Determine the (x, y) coordinate at the center of the cell enclosing the given text.  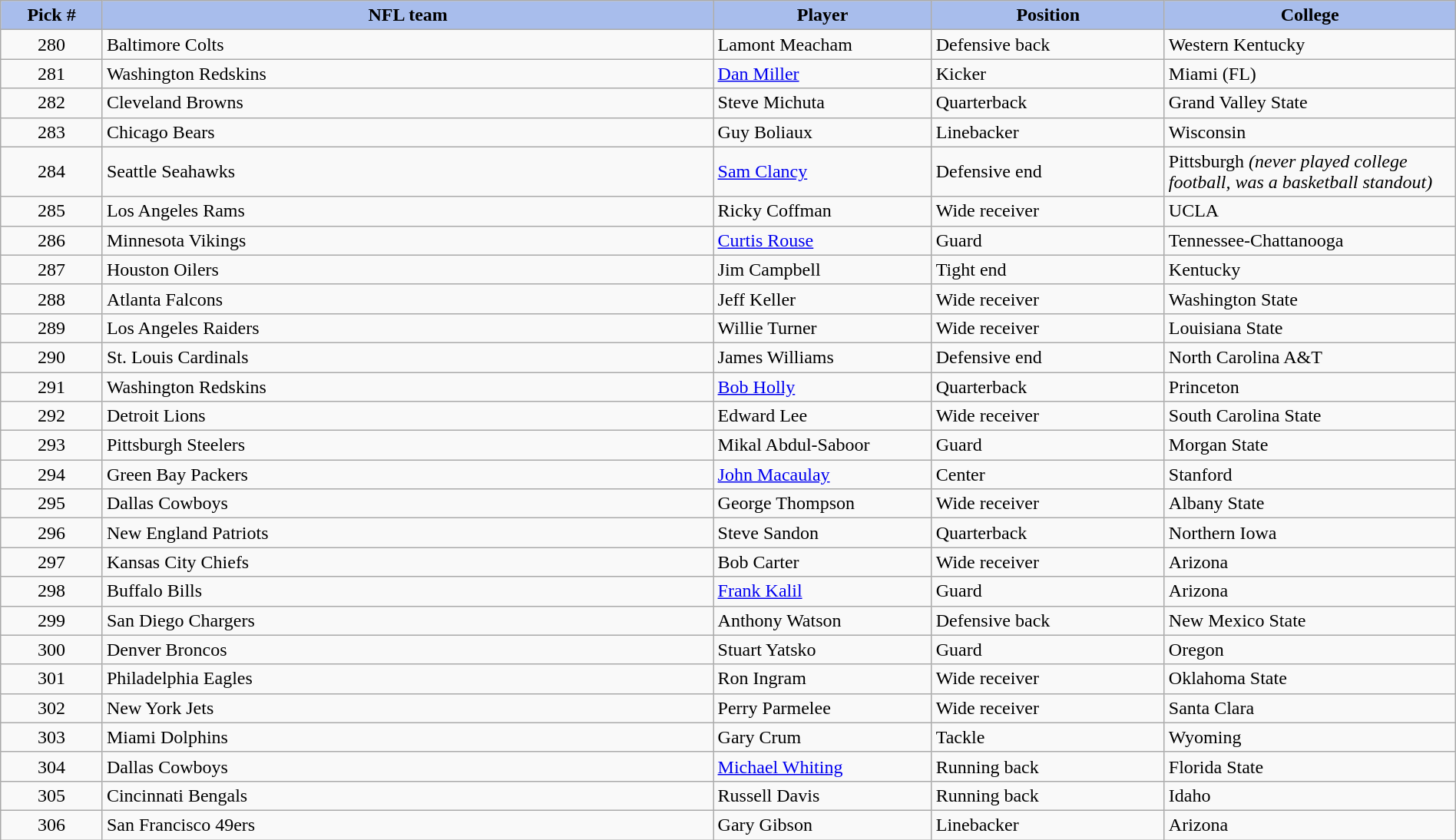
Albany State (1310, 504)
New England Patriots (408, 533)
295 (52, 504)
301 (52, 679)
Kentucky (1310, 270)
Washington State (1310, 299)
San Francisco 49ers (408, 825)
Perry Parmelee (822, 708)
Anthony Watson (822, 620)
Cincinnati Bengals (408, 795)
NFL team (408, 15)
Center (1047, 475)
St. Louis Cardinals (408, 357)
293 (52, 445)
302 (52, 708)
Pittsburgh (never played college football, was a basketball standout) (1310, 172)
George Thompson (822, 504)
Russell Davis (822, 795)
James Williams (822, 357)
306 (52, 825)
Cleveland Browns (408, 103)
Jim Campbell (822, 270)
Detroit Lions (408, 416)
Oklahoma State (1310, 679)
283 (52, 132)
288 (52, 299)
Guy Boliaux (822, 132)
Stuart Yatsko (822, 650)
New Mexico State (1310, 620)
300 (52, 650)
South Carolina State (1310, 416)
Pick # (52, 15)
Stanford (1310, 475)
Miami Dolphins (408, 737)
287 (52, 270)
Kicker (1047, 74)
Player (822, 15)
Steve Michuta (822, 103)
Sam Clancy (822, 172)
285 (52, 211)
Morgan State (1310, 445)
Chicago Bears (408, 132)
Miami (FL) (1310, 74)
Ricky Coffman (822, 211)
Oregon (1310, 650)
College (1310, 15)
Dan Miller (822, 74)
Los Angeles Raiders (408, 328)
Lamont Meacham (822, 45)
Florida State (1310, 766)
Bob Holly (822, 386)
Bob Carter (822, 562)
Gary Gibson (822, 825)
Idaho (1310, 795)
Buffalo Bills (408, 591)
Philadelphia Eagles (408, 679)
Northern Iowa (1310, 533)
304 (52, 766)
280 (52, 45)
289 (52, 328)
Gary Crum (822, 737)
305 (52, 795)
Frank Kalil (822, 591)
UCLA (1310, 211)
Tight end (1047, 270)
Seattle Seahawks (408, 172)
Wyoming (1310, 737)
Michael Whiting (822, 766)
Denver Broncos (408, 650)
Wisconsin (1310, 132)
Willie Turner (822, 328)
Grand Valley State (1310, 103)
297 (52, 562)
San Diego Chargers (408, 620)
Atlanta Falcons (408, 299)
Princeton (1310, 386)
294 (52, 475)
Los Angeles Rams (408, 211)
Mikal Abdul-Saboor (822, 445)
North Carolina A&T (1310, 357)
299 (52, 620)
296 (52, 533)
Houston Oilers (408, 270)
Ron Ingram (822, 679)
282 (52, 103)
Jeff Keller (822, 299)
Pittsburgh Steelers (408, 445)
Tennessee-Chattanooga (1310, 240)
281 (52, 74)
Louisiana State (1310, 328)
303 (52, 737)
286 (52, 240)
Tackle (1047, 737)
284 (52, 172)
290 (52, 357)
292 (52, 416)
Steve Sandon (822, 533)
Western Kentucky (1310, 45)
New York Jets (408, 708)
Position (1047, 15)
298 (52, 591)
Curtis Rouse (822, 240)
291 (52, 386)
Green Bay Packers (408, 475)
John Macaulay (822, 475)
Baltimore Colts (408, 45)
Edward Lee (822, 416)
Santa Clara (1310, 708)
Minnesota Vikings (408, 240)
Kansas City Chiefs (408, 562)
